Pinpoint the cell where the given text exists, returning its (x, y) midpoint coordinate. 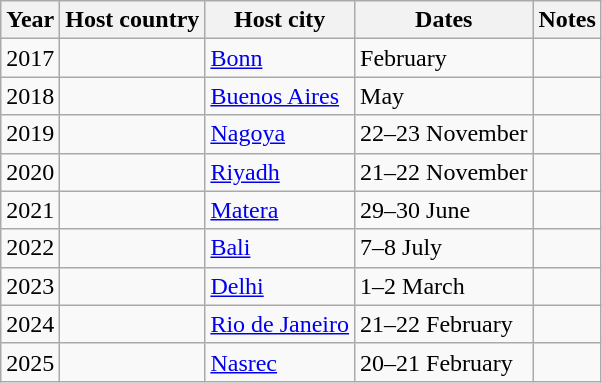
Host city (280, 20)
2020 (30, 172)
May (444, 96)
2019 (30, 134)
Year (30, 20)
20–21 February (444, 362)
Dates (444, 20)
2023 (30, 286)
2022 (30, 248)
2018 (30, 96)
2017 (30, 58)
February (444, 58)
2021 (30, 210)
Delhi (280, 286)
Riyadh (280, 172)
Nasrec (280, 362)
Matera (280, 210)
Buenos Aires (280, 96)
22–23 November (444, 134)
Rio de Janeiro (280, 324)
2024 (30, 324)
7–8 July (444, 248)
Nagoya (280, 134)
Bonn (280, 58)
1–2 March (444, 286)
21–22 November (444, 172)
29–30 June (444, 210)
2025 (30, 362)
Bali (280, 248)
21–22 February (444, 324)
Notes (567, 20)
Host country (132, 20)
